Provide the (x, y) coordinate of the cell's center where the given text is located.  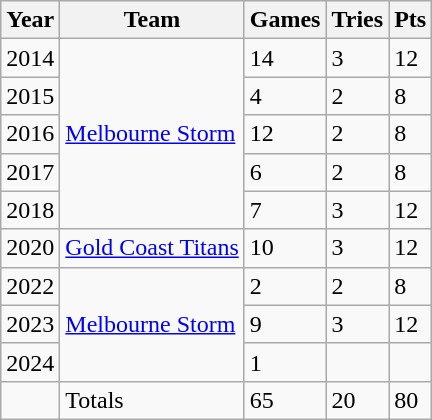
Team (152, 20)
14 (285, 58)
65 (285, 400)
Games (285, 20)
2018 (30, 210)
Totals (152, 400)
2016 (30, 134)
Gold Coast Titans (152, 248)
2023 (30, 324)
2015 (30, 96)
80 (410, 400)
Tries (358, 20)
2024 (30, 362)
Pts (410, 20)
6 (285, 172)
7 (285, 210)
1 (285, 362)
20 (358, 400)
2017 (30, 172)
2014 (30, 58)
Year (30, 20)
4 (285, 96)
2020 (30, 248)
10 (285, 248)
9 (285, 324)
2022 (30, 286)
